From the cell containing the given text, extract its center point as [x, y] coordinate. 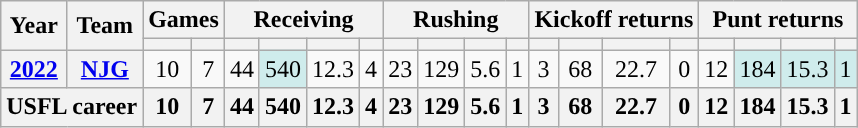
Games [184, 20]
Receiving [303, 20]
Team [105, 26]
NJG [105, 69]
USFL career [72, 107]
Punt returns [778, 20]
Year [34, 26]
2022 [34, 69]
Kickoff returns [614, 20]
Rushing [456, 20]
